Provide the [x, y] coordinate of the cell's center where the given text is located.  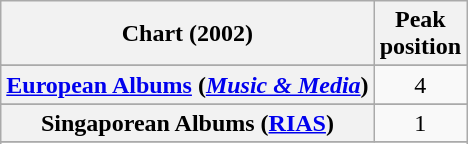
European Albums (Music & Media) [188, 85]
Chart (2002) [188, 34]
1 [420, 123]
4 [420, 85]
Singaporean Albums (RIAS) [188, 123]
Peakposition [420, 34]
